Locate the cell with the specified text and output its (x, y) center coordinate. 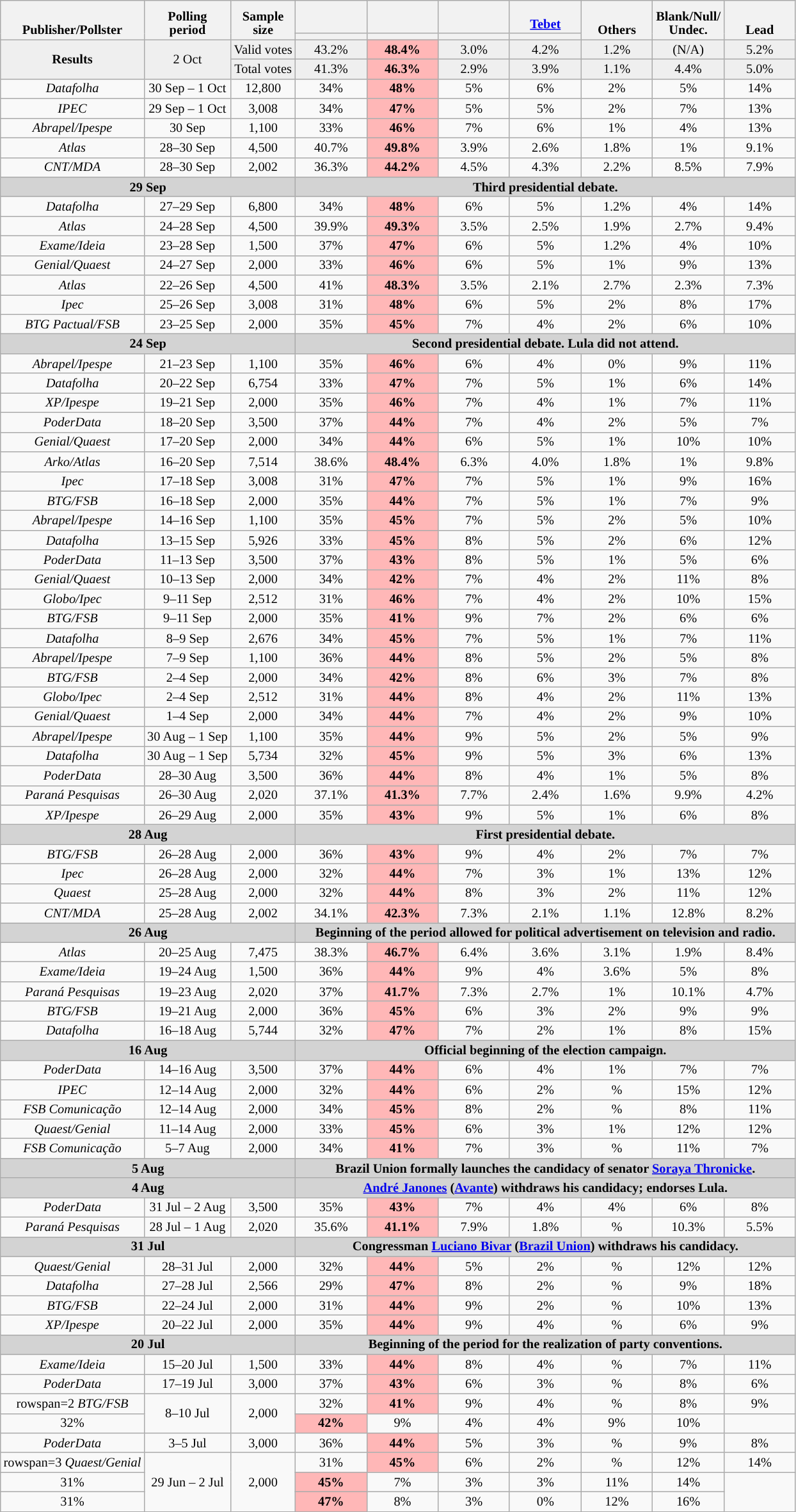
39.9% (331, 227)
26–29 Aug (187, 814)
15–20 Jul (187, 1365)
19–23 Aug (187, 991)
Pollingperiod (187, 19)
21–23 Sep (187, 364)
29 Sep – 1 Oct (187, 109)
11–14 Aug (187, 1129)
8–9 Sep (187, 638)
6.4% (474, 953)
23–25 Sep (187, 324)
29% (331, 1285)
41.1% (402, 1226)
17–18 Sep (187, 481)
29 Jun – 2 Jul (187, 1482)
Second presidential debate. Lula did not attend. (546, 344)
Valid votes (264, 50)
9.8% (760, 461)
36.3% (331, 168)
24–28 Sep (187, 227)
6,800 (264, 206)
7.7% (474, 795)
Arko/Atlas (72, 461)
28 Aug (148, 835)
5.0% (760, 69)
Publisher/Pollster (72, 19)
4 Aug (148, 1188)
35.6% (331, 1226)
5,926 (264, 540)
20–22 Sep (187, 383)
4.7% (760, 991)
11–13 Sep (187, 559)
22–24 Jul (187, 1306)
7,475 (264, 953)
20 Jul (148, 1344)
Beginning of the period allowed for political advertisement on television and radio. (546, 932)
27–28 Jul (187, 1285)
41.7% (402, 991)
(N/A) (689, 50)
4.3% (545, 168)
16–18 Sep (187, 501)
26–30 Aug (187, 795)
5–7 Aug (187, 1148)
22–26 Sep (187, 286)
Lead (760, 19)
4.5% (474, 168)
19–24 Aug (187, 972)
16–20 Sep (187, 461)
BTG Pactual/FSB (72, 324)
8–10 Jul (187, 1413)
40.7% (331, 147)
4.0% (545, 461)
Blank/Null/Undec. (689, 19)
Total votes (264, 69)
24 Sep (148, 344)
5.5% (760, 1226)
Official beginning of the election campaign. (546, 1050)
5 Aug (148, 1168)
38.6% (331, 461)
6,754 (264, 383)
28 Jul – 1 Aug (187, 1226)
26 Aug (148, 932)
16 Aug (148, 1050)
14–16 Sep (187, 520)
12.8% (689, 913)
3.1% (617, 953)
24–27 Sep (187, 265)
25–26 Sep (187, 305)
13–15 Sep (187, 540)
19–21 Aug (187, 1011)
Third presidential debate. (546, 187)
30 Sep – 1 Oct (187, 88)
17–20 Sep (187, 442)
1.6% (617, 795)
27–29 Sep (187, 206)
12,800 (264, 88)
2.3% (689, 286)
Tebet (545, 17)
2.6% (545, 147)
46.7% (402, 953)
2.4% (545, 795)
8.5% (689, 168)
31 Jul – 2 Aug (187, 1207)
10.1% (689, 991)
2,566 (264, 1285)
4.4% (689, 69)
10–13 Sep (187, 579)
10.3% (689, 1226)
42.3% (402, 913)
5.2% (760, 50)
5,744 (264, 1031)
48.3% (402, 286)
Congressman Luciano Bivar (Brazil Union) withdraws his candidacy. (546, 1247)
Brazil Union formally launches the candidacy of senator Soraya Thronicke. (546, 1168)
31 Jul (148, 1247)
9.1% (760, 147)
17–19 Jul (187, 1384)
Results (72, 59)
23–28 Sep (187, 246)
6.3% (474, 461)
37.1% (331, 795)
First presidential debate. (546, 835)
3.0% (474, 50)
44.2% (402, 168)
18–20 Sep (187, 422)
9.9% (689, 795)
14–16 Aug (187, 1070)
38.3% (331, 953)
29 Sep (148, 187)
19–21 Sep (187, 402)
Beginning of the period for the realization of party conventions. (546, 1344)
30 Sep (187, 128)
18% (760, 1285)
28–30 Aug (187, 776)
1–4 Sep (187, 717)
5,734 (264, 755)
20–25 Aug (187, 953)
7–9 Sep (187, 658)
28–31 Jul (187, 1266)
8.4% (760, 953)
Quaest (72, 894)
rowspan=2 BTG/FSB (72, 1403)
9.4% (760, 227)
7,514 (264, 461)
49.8% (402, 147)
2,676 (264, 638)
43.2% (331, 50)
34.1% (331, 913)
2.2% (617, 168)
16–18 Aug (187, 1031)
17% (760, 305)
André Janones (Avante) withdraws his candidacy; endorses Lula. (546, 1188)
3–5 Jul (187, 1443)
2.9% (474, 69)
8.2% (760, 913)
2.5% (545, 227)
2 Oct (187, 59)
Samplesize (264, 19)
Others (617, 19)
49.3% (402, 227)
46.3% (402, 69)
rowspan=3 Quaest/Genial (72, 1462)
20–22 Jul (187, 1325)
